Detect which cell encompasses the target text, then output its (X, Y) center coordinate. 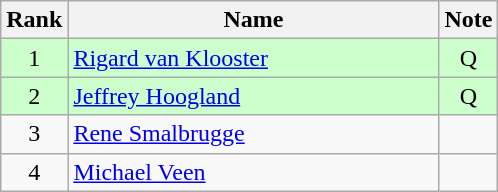
2 (34, 96)
Jeffrey Hoogland (254, 96)
Note (468, 20)
Rank (34, 20)
1 (34, 58)
Rigard van Klooster (254, 58)
Rene Smalbrugge (254, 134)
Name (254, 20)
Michael Veen (254, 172)
3 (34, 134)
4 (34, 172)
